For the text-containing cell, return its midpoint in (x, y) coordinate format. 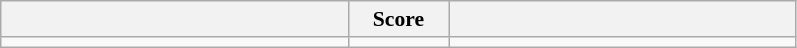
Score (398, 19)
